Find where the given text appears and provide that cell's center as [X, Y] coordinate. 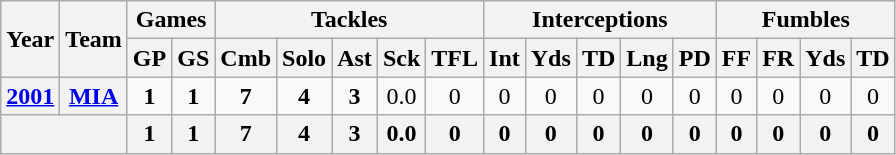
PD [694, 58]
Fumbles [806, 20]
Solo [304, 58]
Tackles [350, 20]
GS [194, 58]
Interceptions [600, 20]
TFL [455, 58]
Team [94, 39]
Year [30, 39]
FF [736, 58]
Lng [647, 58]
Games [170, 20]
2001 [30, 96]
Ast [355, 58]
GP [149, 58]
Cmb [246, 58]
Int [505, 58]
Sck [401, 58]
MIA [94, 96]
FR [778, 58]
